Return the (X, Y) coordinate for the center point of the cell that contains the specified text.  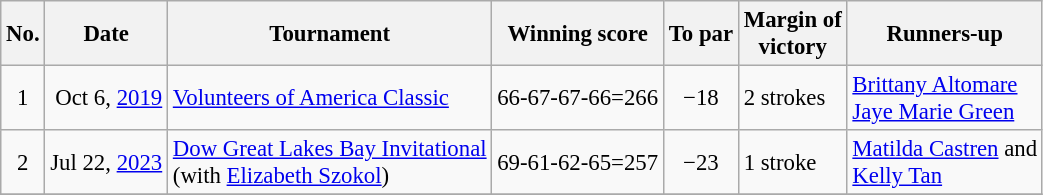
−18 (700, 98)
Matilda Castren and Kelly Tan (944, 162)
69-61-62-65=257 (578, 162)
Margin ofvictory (792, 34)
−23 (700, 162)
Winning score (578, 34)
Oct 6, 2019 (106, 98)
1 stroke (792, 162)
Dow Great Lakes Bay Invitational (with Elizabeth Szokol) (330, 162)
Jul 22, 2023 (106, 162)
2 (23, 162)
Brittany Altomare Jaye Marie Green (944, 98)
1 (23, 98)
Tournament (330, 34)
Runners-up (944, 34)
To par (700, 34)
Volunteers of America Classic (330, 98)
Date (106, 34)
66-67-67-66=266 (578, 98)
No. (23, 34)
2 strokes (792, 98)
